Identify which cell holds the provided text, then report its [x, y] central coordinate. 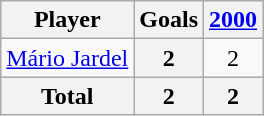
Total [68, 96]
Goals [169, 20]
Player [68, 20]
2000 [234, 20]
Mário Jardel [68, 58]
